Output the [X, Y] coordinate of the center of the cell containing the given text.  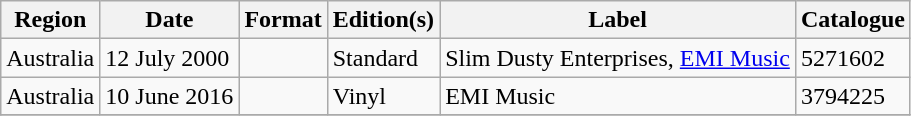
Date [170, 20]
5271602 [852, 58]
Vinyl [383, 96]
Standard [383, 58]
EMI Music [618, 96]
10 June 2016 [170, 96]
Catalogue [852, 20]
Slim Dusty Enterprises, EMI Music [618, 58]
Label [618, 20]
3794225 [852, 96]
Region [50, 20]
12 July 2000 [170, 58]
Edition(s) [383, 20]
Format [283, 20]
